Pinpoint the cell where the given text exists, returning its (x, y) midpoint coordinate. 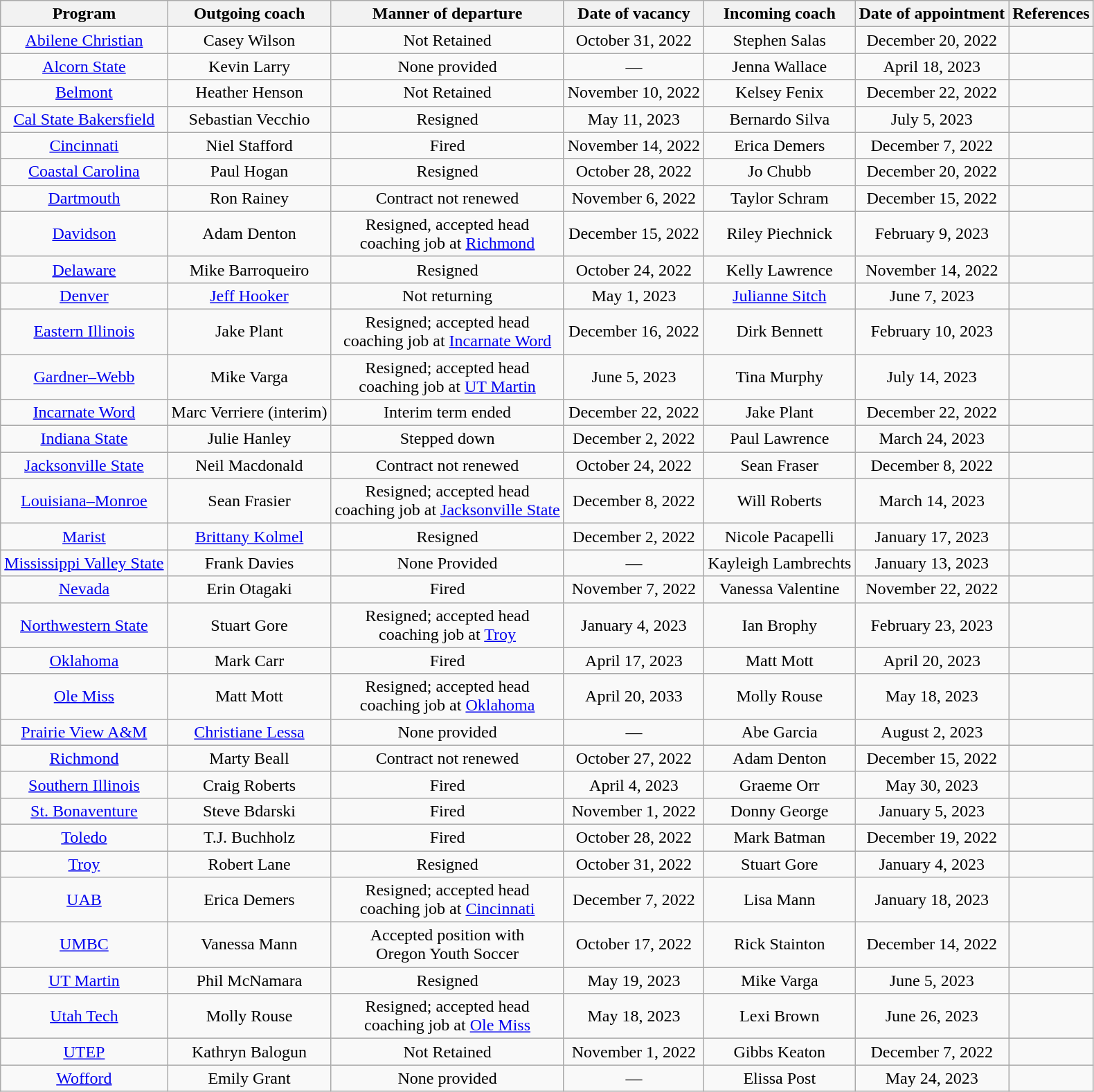
July 14, 2023 (932, 377)
August 2, 2023 (932, 732)
Erin Otagaki (249, 589)
May 19, 2023 (634, 981)
July 5, 2023 (932, 119)
June 7, 2023 (932, 296)
Toledo (84, 837)
November 10, 2022 (634, 93)
March 14, 2023 (932, 501)
Phil McNamara (249, 981)
Date of appointment (932, 14)
Accepted position withOregon Youth Soccer (447, 945)
October 27, 2022 (634, 758)
Kelsey Fenix (780, 93)
February 23, 2023 (932, 625)
UAB (84, 900)
Nicole Pacapelli (780, 537)
Ron Rainey (249, 198)
Robert Lane (249, 863)
Incoming coach (780, 14)
April 18, 2023 (932, 66)
Troy (84, 863)
Gardner–Webb (84, 377)
Vanessa Mann (249, 945)
June 26, 2023 (932, 1017)
St. Bonaventure (84, 811)
Abilene Christian (84, 40)
Graeme Orr (780, 785)
Gibbs Keaton (780, 1052)
Not returning (447, 296)
UTEP (84, 1052)
Outgoing coach (249, 14)
Richmond (84, 758)
Resigned; accepted headcoaching job at Troy (447, 625)
Resigned, accepted headcoaching job at Richmond (447, 234)
Jo Chubb (780, 172)
Resigned; accepted headcoaching job at Jacksonville State (447, 501)
Paul Lawrence (780, 439)
February 9, 2023 (932, 234)
Prairie View A&M (84, 732)
Jacksonville State (84, 465)
Niel Stafford (249, 145)
Emily Grant (249, 1078)
Belmont (84, 93)
Sebastian Vecchio (249, 119)
Resigned; accepted headcoaching job at UT Martin (447, 377)
Kelly Lawrence (780, 269)
Mike Barroqueiro (249, 269)
Louisiana–Monroe (84, 501)
Mark Batman (780, 837)
November 6, 2022 (634, 198)
March 24, 2023 (932, 439)
Brittany Kolmel (249, 537)
April 20, 2033 (634, 697)
Frank Davies (249, 563)
Resigned; accepted headcoaching job at Oklahoma (447, 697)
Casey Wilson (249, 40)
Ole Miss (84, 697)
Sean Frasier (249, 501)
Paul Hogan (249, 172)
Coastal Carolina (84, 172)
Kayleigh Lambrechts (780, 563)
Date of vacancy (634, 14)
Cal State Bakersfield (84, 119)
Bernardo Silva (780, 119)
April 20, 2023 (932, 661)
UT Martin (84, 981)
January 17, 2023 (932, 537)
Eastern Illinois (84, 331)
January 13, 2023 (932, 563)
Northwestern State (84, 625)
Program (84, 14)
Lisa Mann (780, 900)
Marc Verriere (interim) (249, 413)
Vanessa Valentine (780, 589)
Mississippi Valley State (84, 563)
Rick Stainton (780, 945)
Jeff Hooker (249, 296)
Utah Tech (84, 1017)
Southern Illinois (84, 785)
Lexi Brown (780, 1017)
Ian Brophy (780, 625)
April 4, 2023 (634, 785)
UMBC (84, 945)
Sean Fraser (780, 465)
Steve Bdarski (249, 811)
Dartmouth (84, 198)
Jenna Wallace (780, 66)
Marist (84, 537)
Julianne Sitch (780, 296)
December 16, 2022 (634, 331)
Nevada (84, 589)
Delaware (84, 269)
Interim term ended (447, 413)
Will Roberts (780, 501)
February 10, 2023 (932, 331)
Denver (84, 296)
Stephen Salas (780, 40)
Craig Roberts (249, 785)
Donny George (780, 811)
Christiane Lessa (249, 732)
Kathryn Balogun (249, 1052)
May 24, 2023 (932, 1078)
May 1, 2023 (634, 296)
Wofford (84, 1078)
Dirk Bennett (780, 331)
Davidson (84, 234)
January 18, 2023 (932, 900)
Tina Murphy (780, 377)
Abe Garcia (780, 732)
May 30, 2023 (932, 785)
Heather Henson (249, 93)
Manner of departure (447, 14)
December 19, 2022 (932, 837)
References (1051, 14)
Neil Macdonald (249, 465)
T.J. Buchholz (249, 837)
Resigned; accepted headcoaching job at Incarnate Word (447, 331)
Incarnate Word (84, 413)
January 5, 2023 (932, 811)
December 14, 2022 (932, 945)
October 17, 2022 (634, 945)
Cincinnati (84, 145)
Kevin Larry (249, 66)
Elissa Post (780, 1078)
November 22, 2022 (932, 589)
May 11, 2023 (634, 119)
Resigned; accepted headcoaching job at Cincinnati (447, 900)
Oklahoma (84, 661)
Riley Piechnick (780, 234)
Mark Carr (249, 661)
None Provided (447, 563)
Julie Hanley (249, 439)
Indiana State (84, 439)
Alcorn State (84, 66)
Marty Beall (249, 758)
Resigned; accepted headcoaching job at Ole Miss (447, 1017)
Taylor Schram (780, 198)
April 17, 2023 (634, 661)
Stepped down (447, 439)
November 7, 2022 (634, 589)
